For the text-containing cell, return its midpoint in [X, Y] coordinate format. 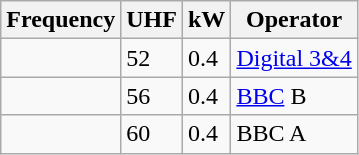
Digital 3&4 [294, 58]
Frequency [61, 20]
52 [152, 58]
BBC A [294, 134]
kW [206, 20]
60 [152, 134]
UHF [152, 20]
BBC B [294, 96]
Operator [294, 20]
56 [152, 96]
